Scan for the cell matching the given text and deliver its [x, y] coordinate at center. 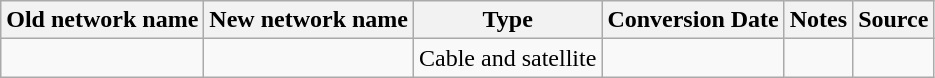
Type [508, 20]
Cable and satellite [508, 58]
Notes [818, 20]
Source [894, 20]
Old network name [102, 20]
Conversion Date [693, 20]
New network name [309, 20]
